Pinpoint the cell where the given text exists, returning its (X, Y) midpoint coordinate. 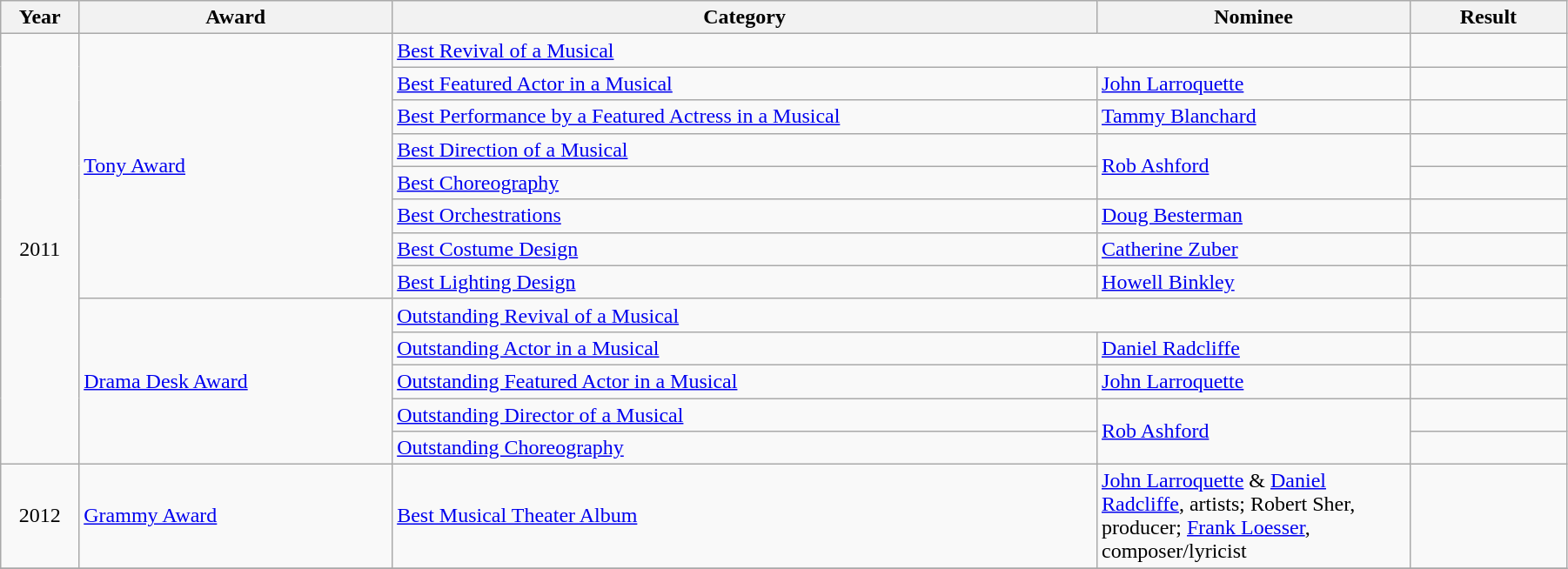
Tony Award (236, 166)
Daniel Radcliffe (1254, 348)
Tammy Blanchard (1254, 117)
Outstanding Actor in a Musical (745, 348)
Outstanding Director of a Musical (745, 415)
Drama Desk Award (236, 381)
Best Choreography (745, 183)
Outstanding Revival of a Musical (901, 315)
Best Lighting Design (745, 282)
Outstanding Choreography (745, 448)
2011 (40, 249)
Best Revival of a Musical (901, 50)
Best Costume Design (745, 249)
Year (40, 17)
Catherine Zuber (1254, 249)
Best Performance by a Featured Actress in a Musical (745, 117)
Nominee (1254, 17)
Doug Besterman (1254, 216)
Category (745, 17)
Best Direction of a Musical (745, 150)
Award (236, 17)
Best Orchestrations (745, 216)
2012 (40, 517)
Best Musical Theater Album (745, 517)
Best Featured Actor in a Musical (745, 84)
Grammy Award (236, 517)
John Larroquette & Daniel Radcliffe, artists; Robert Sher, producer; Frank Loesser, composer/lyricist (1254, 517)
Outstanding Featured Actor in a Musical (745, 381)
Result (1488, 17)
Howell Binkley (1254, 282)
